Find where the given text appears and provide that cell's center as [x, y] coordinate. 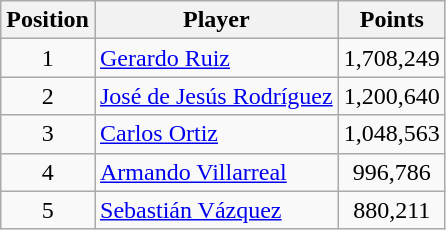
880,211 [392, 210]
Sebastián Vázquez [216, 210]
3 [48, 134]
Points [392, 20]
Gerardo Ruiz [216, 58]
1,708,249 [392, 58]
1 [48, 58]
1,048,563 [392, 134]
Position [48, 20]
Armando Villarreal [216, 172]
2 [48, 96]
José de Jesús Rodríguez [216, 96]
996,786 [392, 172]
Player [216, 20]
4 [48, 172]
Carlos Ortiz [216, 134]
1,200,640 [392, 96]
5 [48, 210]
